Output the (X, Y) coordinate of the center of the cell containing the given text.  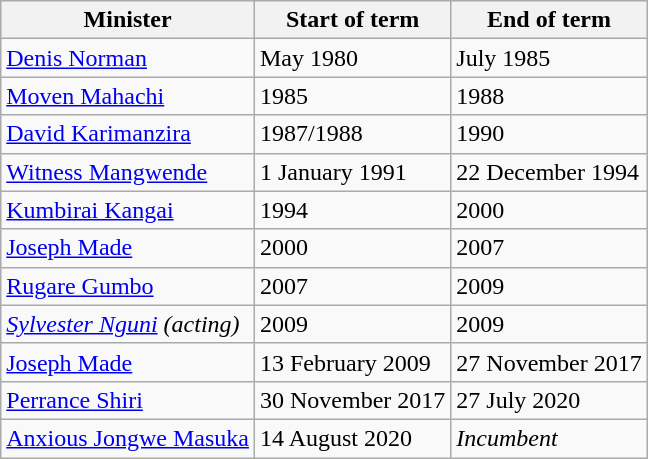
Witness Mangwende (128, 172)
Anxious Jongwe Masuka (128, 438)
David Karimanzira (128, 134)
27 July 2020 (549, 400)
Moven Mahachi (128, 96)
Rugare Gumbo (128, 286)
1 January 1991 (352, 172)
Sylvester Nguni (acting) (128, 324)
13 February 2009 (352, 362)
1988 (549, 96)
Minister (128, 20)
30 November 2017 (352, 400)
22 December 1994 (549, 172)
May 1980 (352, 58)
1985 (352, 96)
27 November 2017 (549, 362)
End of term (549, 20)
1987/1988 (352, 134)
July 1985 (549, 58)
1990 (549, 134)
Start of term (352, 20)
Incumbent (549, 438)
14 August 2020 (352, 438)
Denis Norman (128, 58)
Perrance Shiri (128, 400)
Kumbirai Kangai (128, 210)
1994 (352, 210)
